Return [x, y] of the center of cell containing provided text 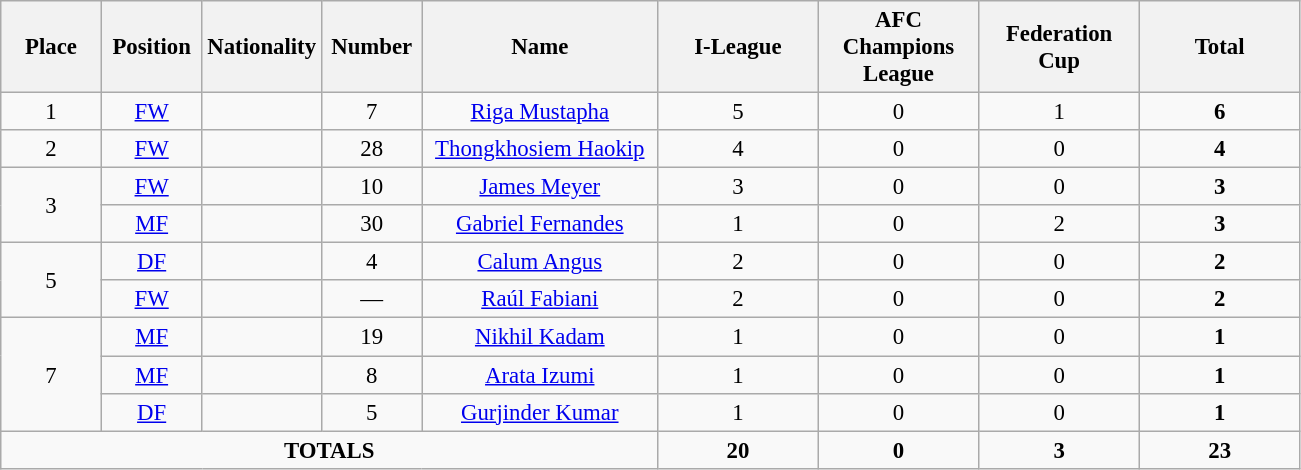
20 [738, 450]
— [372, 299]
Federation Cup [1060, 47]
8 [372, 375]
Name [540, 47]
28 [372, 149]
Calum Angus [540, 262]
Gabriel Fernandes [540, 224]
Total [1220, 47]
Nikhil Kadam [540, 337]
Riga Mustapha [540, 112]
Position [152, 47]
AFC Champions League [898, 47]
Thongkhosiem Haokip [540, 149]
Raúl Fabiani [540, 299]
19 [372, 337]
Nationality [262, 47]
Gurjinder Kumar [540, 412]
23 [1220, 450]
TOTALS [330, 450]
James Meyer [540, 187]
I-League [738, 47]
Number [372, 47]
30 [372, 224]
10 [372, 187]
Place [52, 47]
Arata Izumi [540, 375]
6 [1220, 112]
